Search for the cell housing the specified text and yield its (x, y) center coordinate. 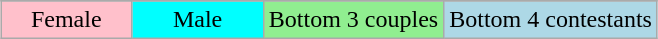
Bottom 4 contestants (551, 20)
Male (198, 20)
Bottom 3 couples (353, 20)
Female (66, 20)
